Locate the cell with the specified text and output its (X, Y) center coordinate. 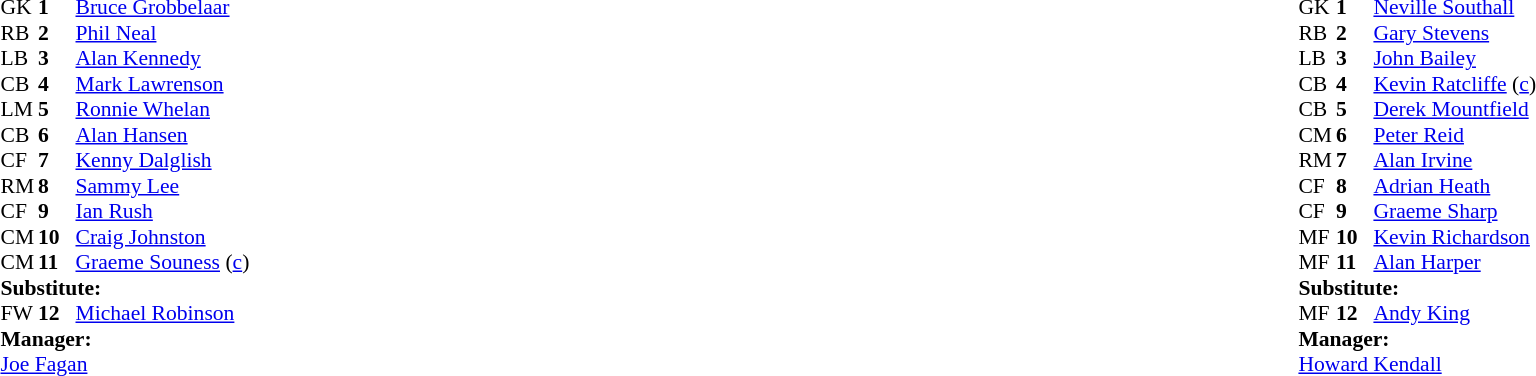
LM (19, 109)
Adrian Heath (1454, 186)
Kenny Dalglish (163, 161)
Ronnie Whelan (163, 109)
Phil Neal (163, 33)
Andy King (1454, 313)
Mark Lawrenson (163, 84)
FW (19, 313)
Alan Kennedy (163, 59)
Craig Johnston (163, 237)
Derek Mountfield (1454, 109)
Graeme Sharp (1454, 211)
Kevin Ratcliffe (c) (1454, 84)
Alan Irvine (1454, 161)
Michael Robinson (163, 313)
Alan Harper (1454, 263)
Kevin Richardson (1454, 237)
Gary Stevens (1454, 33)
Alan Hansen (163, 135)
Peter Reid (1454, 135)
Sammy Lee (163, 186)
John Bailey (1454, 59)
Ian Rush (163, 211)
Graeme Souness (c) (163, 263)
